Identify which cell holds the provided text, then report its (x, y) central coordinate. 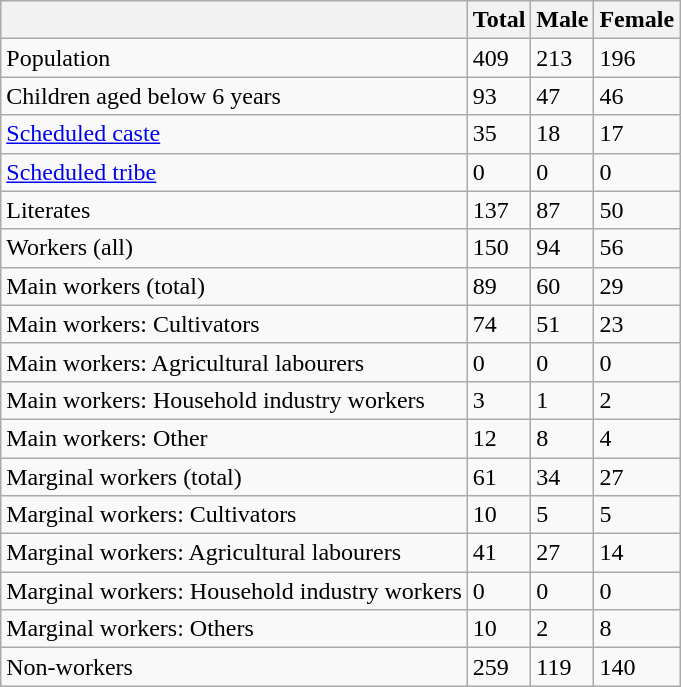
213 (562, 58)
56 (637, 248)
Population (234, 58)
Workers (all) (234, 248)
12 (499, 438)
29 (637, 286)
259 (499, 667)
4 (637, 438)
47 (562, 96)
Male (562, 20)
87 (562, 210)
41 (499, 553)
51 (562, 324)
89 (499, 286)
409 (499, 58)
Total (499, 20)
60 (562, 286)
61 (499, 477)
94 (562, 248)
Literates (234, 210)
17 (637, 134)
50 (637, 210)
18 (562, 134)
35 (499, 134)
Marginal workers (total) (234, 477)
Main workers (total) (234, 286)
Children aged below 6 years (234, 96)
Non-workers (234, 667)
14 (637, 553)
Scheduled caste (234, 134)
1 (562, 400)
Main workers: Other (234, 438)
Main workers: Agricultural labourers (234, 362)
150 (499, 248)
Marginal workers: Agricultural labourers (234, 553)
Female (637, 20)
93 (499, 96)
46 (637, 96)
196 (637, 58)
137 (499, 210)
Marginal workers: Household industry workers (234, 591)
Scheduled tribe (234, 172)
3 (499, 400)
119 (562, 667)
Main workers: Household industry workers (234, 400)
74 (499, 324)
34 (562, 477)
23 (637, 324)
Marginal workers: Cultivators (234, 515)
Main workers: Cultivators (234, 324)
140 (637, 667)
Marginal workers: Others (234, 629)
